Scan for the cell matching the given text and deliver its [X, Y] coordinate at center. 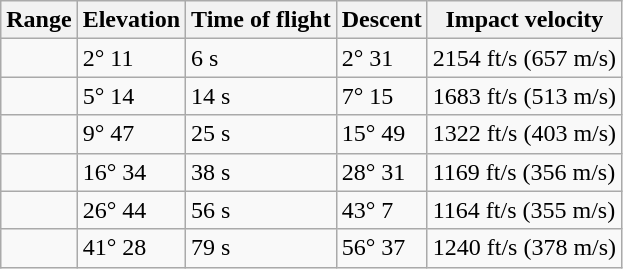
43° 7 [382, 210]
9° 47 [131, 134]
Range [39, 20]
41° 28 [131, 248]
16° 34 [131, 172]
15° 49 [382, 134]
1164 ft/s (355 m/s) [524, 210]
2° 31 [382, 58]
1240 ft/s (378 m/s) [524, 248]
25 s [262, 134]
5° 14 [131, 96]
Time of flight [262, 20]
14 s [262, 96]
Impact velocity [524, 20]
Elevation [131, 20]
6 s [262, 58]
28° 31 [382, 172]
79 s [262, 248]
Descent [382, 20]
2° 11 [131, 58]
2154 ft/s (657 m/s) [524, 58]
26° 44 [131, 210]
1683 ft/s (513 m/s) [524, 96]
56° 37 [382, 248]
1169 ft/s (356 m/s) [524, 172]
7° 15 [382, 96]
1322 ft/s (403 m/s) [524, 134]
56 s [262, 210]
38 s [262, 172]
